Extract the (X, Y) coordinate from the center of the cell holding the provided text.  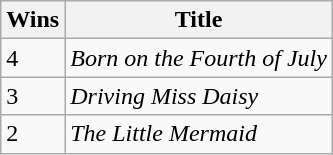
Born on the Fourth of July (199, 58)
4 (33, 58)
3 (33, 96)
2 (33, 134)
Title (199, 20)
The Little Mermaid (199, 134)
Wins (33, 20)
Driving Miss Daisy (199, 96)
